Scan for the cell matching the given text and deliver its (X, Y) coordinate at center. 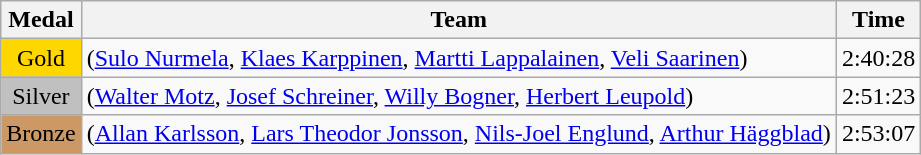
(Allan Karlsson, Lars Theodor Jonsson, Nils-Joel Englund, Arthur Häggblad) (458, 134)
Silver (41, 96)
2:53:07 (878, 134)
Gold (41, 58)
Medal (41, 20)
Team (458, 20)
(Sulo Nurmela, Klaes Karppinen, Martti Lappalainen, Veli Saarinen) (458, 58)
2:40:28 (878, 58)
(Walter Motz, Josef Schreiner, Willy Bogner, Herbert Leupold) (458, 96)
Bronze (41, 134)
Time (878, 20)
2:51:23 (878, 96)
